Locate the cell with the specified text and output its [x, y] center coordinate. 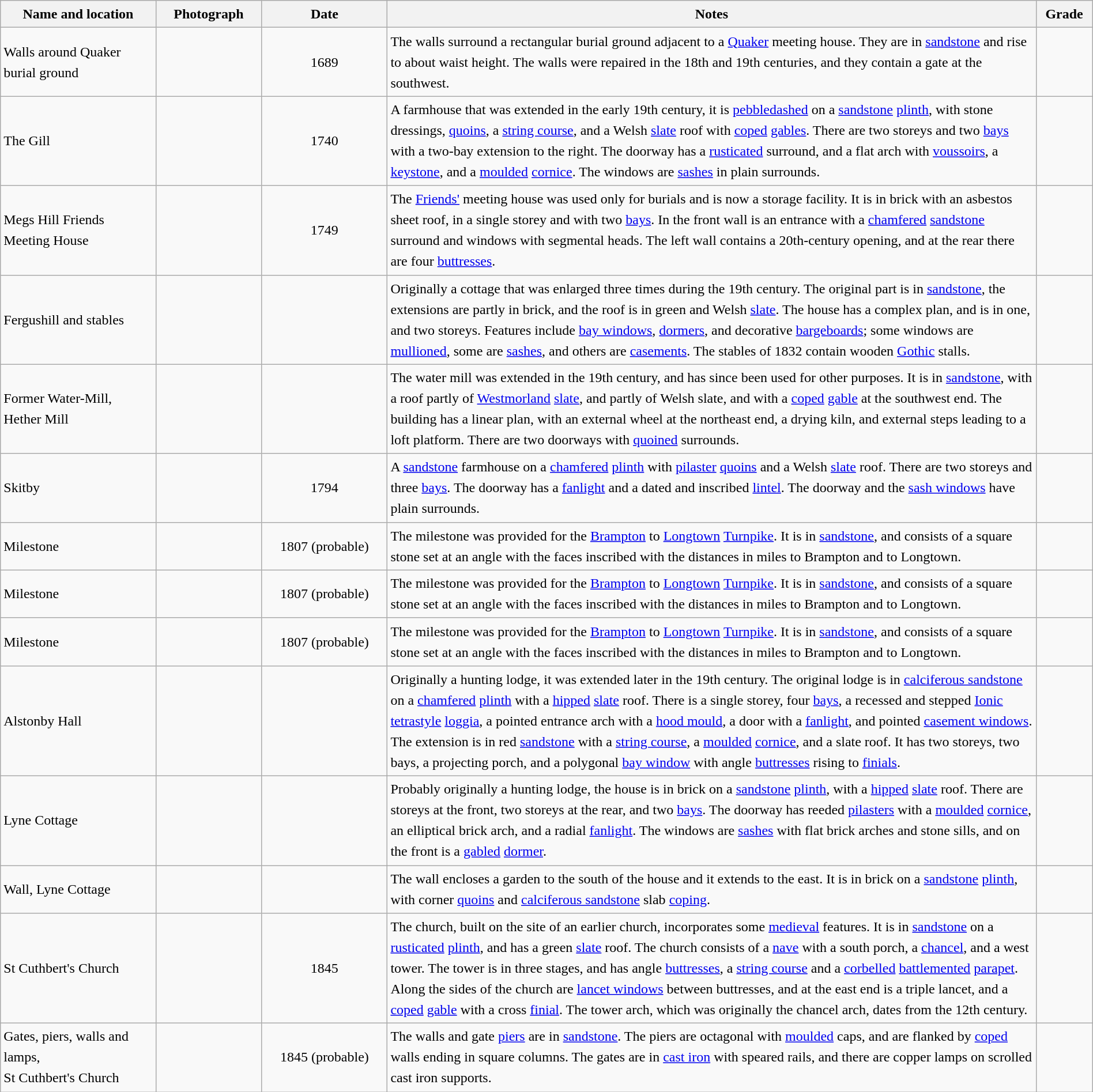
Wall, Lyne Cottage [78, 890]
1845 (probable) [325, 1058]
Date [325, 14]
Lyne Cottage [78, 821]
Notes [711, 14]
St Cuthbert's Church [78, 968]
1689 [325, 62]
The Gill [78, 141]
Skitby [78, 488]
Former Water-Mill, Hether Mill [78, 409]
Gates, piers, walls and lamps,St Cuthbert's Church [78, 1058]
Alstonby Hall [78, 720]
Walls around Quaker burial ground [78, 62]
1794 [325, 488]
Megs Hill Friends Meeting House [78, 231]
Grade [1064, 14]
1740 [325, 141]
Fergushill and stables [78, 319]
Name and location [78, 14]
1749 [325, 231]
Photograph [209, 14]
1845 [325, 968]
